For the text-containing cell, return its midpoint in (X, Y) coordinate format. 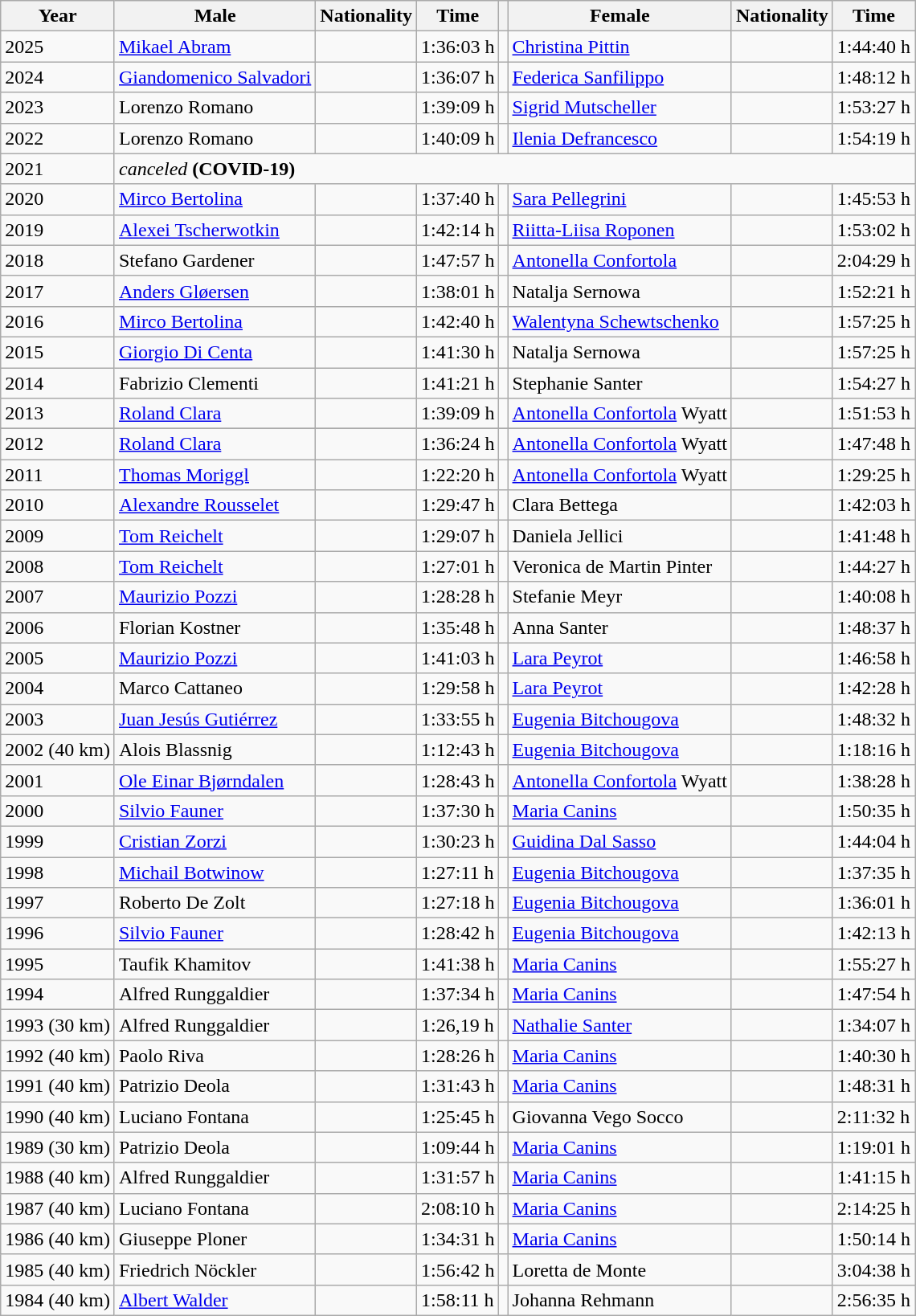
1:31:43 h (458, 1086)
Friedrich Nöckler (215, 1269)
1:36:03 h (458, 47)
1:48:37 h (873, 627)
1:42:13 h (873, 934)
1987 (40 km) (58, 1208)
2003 (58, 719)
2006 (58, 627)
1:27:11 h (458, 872)
2004 (58, 689)
Paolo Riva (215, 1056)
1:30:23 h (458, 841)
Christina Pittin (620, 47)
Alexei Tscherwotkin (215, 230)
1:41:15 h (873, 1178)
1:26,19 h (458, 1025)
1:40:08 h (873, 597)
Giovanna Vego Socco (620, 1117)
Cristian Zorzi (215, 841)
2001 (58, 780)
2008 (58, 566)
2011 (58, 475)
2023 (58, 108)
1:55:27 h (873, 964)
Walentyna Schewtschenko (620, 321)
2015 (58, 352)
1:48:31 h (873, 1086)
1:42:14 h (458, 230)
2000 (58, 811)
1:36:24 h (458, 444)
1:34:07 h (873, 1025)
1:48:32 h (873, 719)
Giuseppe Ploner (215, 1239)
Anders Gløersen (215, 291)
1:28:28 h (458, 597)
1:53:27 h (873, 108)
1:29:58 h (458, 689)
1984 (40 km) (58, 1300)
1:48:12 h (873, 77)
Alexandre Rousselet (215, 505)
1997 (58, 903)
Male (215, 16)
1:18:16 h (873, 750)
2019 (58, 230)
2024 (58, 77)
Thomas Moriggl (215, 475)
1991 (40 km) (58, 1086)
2022 (58, 138)
1:28:26 h (458, 1056)
1999 (58, 841)
Veronica de Martin Pinter (620, 566)
1993 (30 km) (58, 1025)
1:42:40 h (458, 321)
canceled (COVID-19) (514, 169)
1992 (40 km) (58, 1056)
2:14:25 h (873, 1208)
Juan Jesús Gutiérrez (215, 719)
1:29:07 h (458, 536)
Ole Einar Bjørndalen (215, 780)
Alois Blassnig (215, 750)
Mikael Abram (215, 47)
1994 (58, 995)
2:04:29 h (873, 260)
Guidina Dal Sasso (620, 841)
2007 (58, 597)
Female (620, 16)
Loretta de Monte (620, 1269)
1:38:01 h (458, 291)
1:41:30 h (458, 352)
2020 (58, 199)
1:28:43 h (458, 780)
2:56:35 h (873, 1300)
1996 (58, 934)
Albert Walder (215, 1300)
1:28:42 h (458, 934)
1:29:47 h (458, 505)
Stefanie Meyr (620, 597)
1:46:58 h (873, 658)
Stephanie Santer (620, 383)
1:31:57 h (458, 1178)
1:25:45 h (458, 1117)
1:50:14 h (873, 1239)
1:54:19 h (873, 138)
1990 (40 km) (58, 1117)
1:44:27 h (873, 566)
Nathalie Santer (620, 1025)
2021 (58, 169)
2025 (58, 47)
1:33:55 h (458, 719)
1:50:35 h (873, 811)
1:53:02 h (873, 230)
1:41:21 h (458, 383)
1:22:20 h (458, 475)
Antonella Confortola (620, 260)
1:44:04 h (873, 841)
1:41:38 h (458, 964)
1998 (58, 872)
1:56:42 h (458, 1269)
2017 (58, 291)
1:37:34 h (458, 995)
1:44:40 h (873, 47)
1:40:30 h (873, 1056)
2:08:10 h (458, 1208)
1:37:30 h (458, 811)
1:37:35 h (873, 872)
Year (58, 16)
Sara Pellegrini (620, 199)
1:54:27 h (873, 383)
1:42:03 h (873, 505)
3:04:38 h (873, 1269)
1985 (40 km) (58, 1269)
1:51:53 h (873, 414)
1:09:44 h (458, 1147)
Riitta-Liisa Roponen (620, 230)
1995 (58, 964)
Florian Kostner (215, 627)
1:37:40 h (458, 199)
Federica Sanfilippo (620, 77)
1:27:18 h (458, 903)
Anna Santer (620, 627)
Daniela Jellici (620, 536)
2010 (58, 505)
1:45:53 h (873, 199)
2018 (58, 260)
Johanna Rehmann (620, 1300)
1986 (40 km) (58, 1239)
1:47:57 h (458, 260)
1:38:28 h (873, 780)
2:11:32 h (873, 1117)
2012 (58, 444)
1:27:01 h (458, 566)
2016 (58, 321)
1:12:43 h (458, 750)
1:34:31 h (458, 1239)
Stefano Gardener (215, 260)
Giandomenico Salvadori (215, 77)
1:29:25 h (873, 475)
2014 (58, 383)
1:41:48 h (873, 536)
Ilenia Defrancesco (620, 138)
2005 (58, 658)
2002 (40 km) (58, 750)
1:47:54 h (873, 995)
1988 (40 km) (58, 1178)
1:58:11 h (458, 1300)
Marco Cattaneo (215, 689)
1:36:07 h (458, 77)
Taufik Khamitov (215, 964)
2013 (58, 414)
Clara Bettega (620, 505)
Michail Botwinow (215, 872)
Roberto De Zolt (215, 903)
Giorgio Di Centa (215, 352)
1:42:28 h (873, 689)
1:47:48 h (873, 444)
1:19:01 h (873, 1147)
2009 (58, 536)
1:41:03 h (458, 658)
1:40:09 h (458, 138)
Fabrizio Clementi (215, 383)
1:35:48 h (458, 627)
1:36:01 h (873, 903)
1989 (30 km) (58, 1147)
1:52:21 h (873, 291)
Sigrid Mutscheller (620, 108)
